Scan for the cell matching the given text and deliver its [X, Y] coordinate at center. 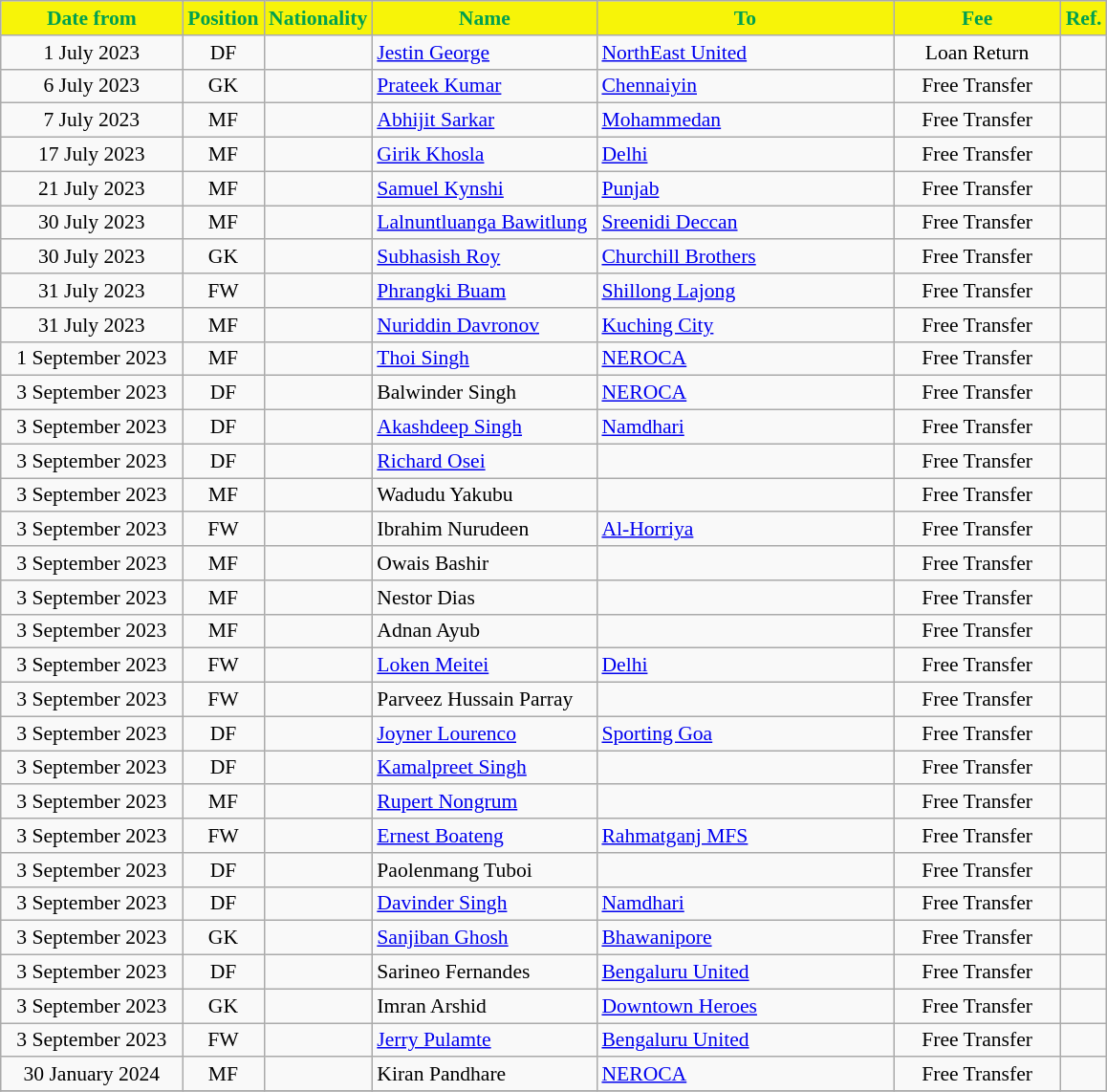
Punjab [745, 188]
21 July 2023 [92, 188]
Paolenmang Tuboi [484, 870]
Nestor Dias [484, 598]
Fee [977, 18]
6 July 2023 [92, 86]
Thoi Singh [484, 359]
Girik Khosla [484, 155]
Subhasish Roy [484, 257]
Loan Return [977, 53]
Kamalpreet Singh [484, 768]
Jerry Pulamte [484, 1040]
Imran Arshid [484, 1006]
Position [224, 18]
Wadudu Yakubu [484, 495]
Mohammedan [745, 120]
Downtown Heroes [745, 1006]
Lalnuntluanga Bawitlung [484, 223]
NorthEast United [745, 53]
Sporting Goa [745, 733]
Churchill Brothers [745, 257]
Loken Meitei [484, 666]
Ref. [1084, 18]
Nationality [317, 18]
Ernest Boateng [484, 836]
Sanjiban Ghosh [484, 938]
1 July 2023 [92, 53]
Ibrahim Nurudeen [484, 530]
Sreenidi Deccan [745, 223]
To [745, 18]
Owais Bashir [484, 563]
Nuriddin Davronov [484, 325]
Adnan Ayub [484, 631]
Abhijit Sarkar [484, 120]
Joyner Lourenco [484, 733]
Prateek Kumar [484, 86]
Al-Horriya [745, 530]
Shillong Lajong [745, 291]
Date from [92, 18]
1 September 2023 [92, 359]
Chennaiyin [745, 86]
Sarineo Fernandes [484, 972]
17 July 2023 [92, 155]
7 July 2023 [92, 120]
Parveez Hussain Parray [484, 700]
Kiran Pandhare [484, 1075]
Richard Osei [484, 461]
Kuching City [745, 325]
Bhawanipore [745, 938]
Phrangki Buam [484, 291]
Samuel Kynshi [484, 188]
Akashdeep Singh [484, 427]
Rupert Nongrum [484, 802]
Davinder Singh [484, 904]
Rahmatganj MFS [745, 836]
Jestin George [484, 53]
30 January 2024 [92, 1075]
Name [484, 18]
Balwinder Singh [484, 393]
